Detect which cell encompasses the target text, then output its (x, y) center coordinate. 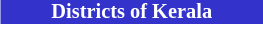
Districts of Kerala (131, 12)
